Scan for the cell matching the given text and deliver its [X, Y] coordinate at center. 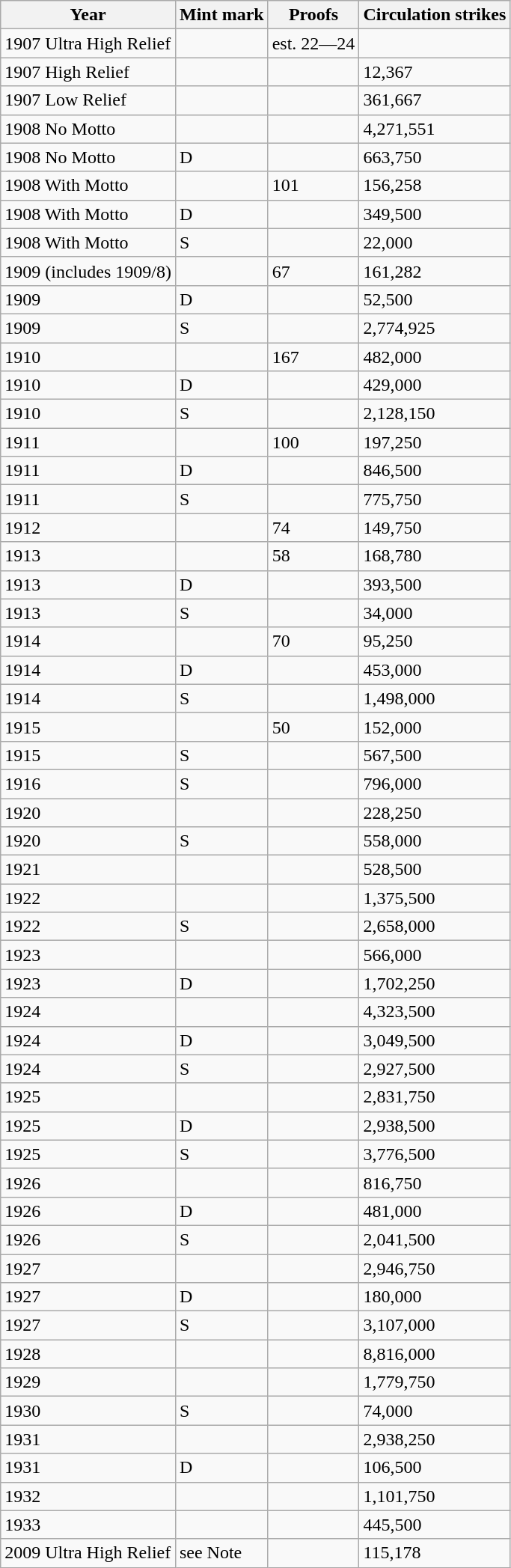
3,049,500 [435, 1040]
50 [313, 727]
349,500 [435, 214]
453,000 [435, 670]
est. 22—24 [313, 43]
846,500 [435, 471]
161,282 [435, 271]
2009 Ultra High Relief [88, 1553]
816,750 [435, 1183]
1907 Ultra High Relief [88, 43]
796,000 [435, 784]
100 [313, 442]
228,250 [435, 812]
2,927,500 [435, 1069]
1921 [88, 870]
2,041,500 [435, 1239]
Year [88, 15]
1930 [88, 1411]
34,000 [435, 613]
1929 [88, 1382]
393,500 [435, 585]
1,702,250 [435, 983]
Proofs [313, 15]
361,667 [435, 100]
1907 High Relief [88, 72]
197,250 [435, 442]
149,750 [435, 528]
2,774,925 [435, 328]
445,500 [435, 1525]
52,500 [435, 299]
22,000 [435, 242]
1,101,750 [435, 1496]
3,107,000 [435, 1326]
2,938,250 [435, 1439]
Circulation strikes [435, 15]
429,000 [435, 385]
567,500 [435, 755]
Mint mark [221, 15]
663,750 [435, 157]
2,831,750 [435, 1097]
1912 [88, 528]
1909 (includes 1909/8) [88, 271]
74 [313, 528]
775,750 [435, 499]
4,323,500 [435, 1012]
see Note [221, 1553]
70 [313, 641]
1916 [88, 784]
1932 [88, 1496]
58 [313, 556]
4,271,551 [435, 129]
1,779,750 [435, 1382]
3,776,500 [435, 1154]
482,000 [435, 357]
152,000 [435, 727]
1,375,500 [435, 898]
95,250 [435, 641]
67 [313, 271]
115,178 [435, 1553]
168,780 [435, 556]
481,000 [435, 1211]
12,367 [435, 72]
2,658,000 [435, 927]
101 [313, 186]
528,500 [435, 870]
2,946,750 [435, 1269]
74,000 [435, 1411]
1907 Low Relief [88, 100]
1,498,000 [435, 698]
566,000 [435, 955]
558,000 [435, 841]
1928 [88, 1354]
8,816,000 [435, 1354]
2,938,500 [435, 1126]
156,258 [435, 186]
106,500 [435, 1468]
167 [313, 357]
2,128,150 [435, 414]
180,000 [435, 1297]
1933 [88, 1525]
